Search for the cell housing the specified text and yield its (X, Y) center coordinate. 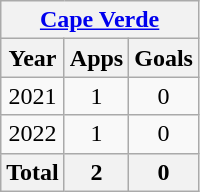
2 (96, 172)
Total (33, 172)
Goals (164, 58)
2021 (33, 96)
2022 (33, 134)
Apps (96, 58)
Cape Verde (100, 20)
Year (33, 58)
